From the cell containing the given text, extract its center point as (x, y) coordinate. 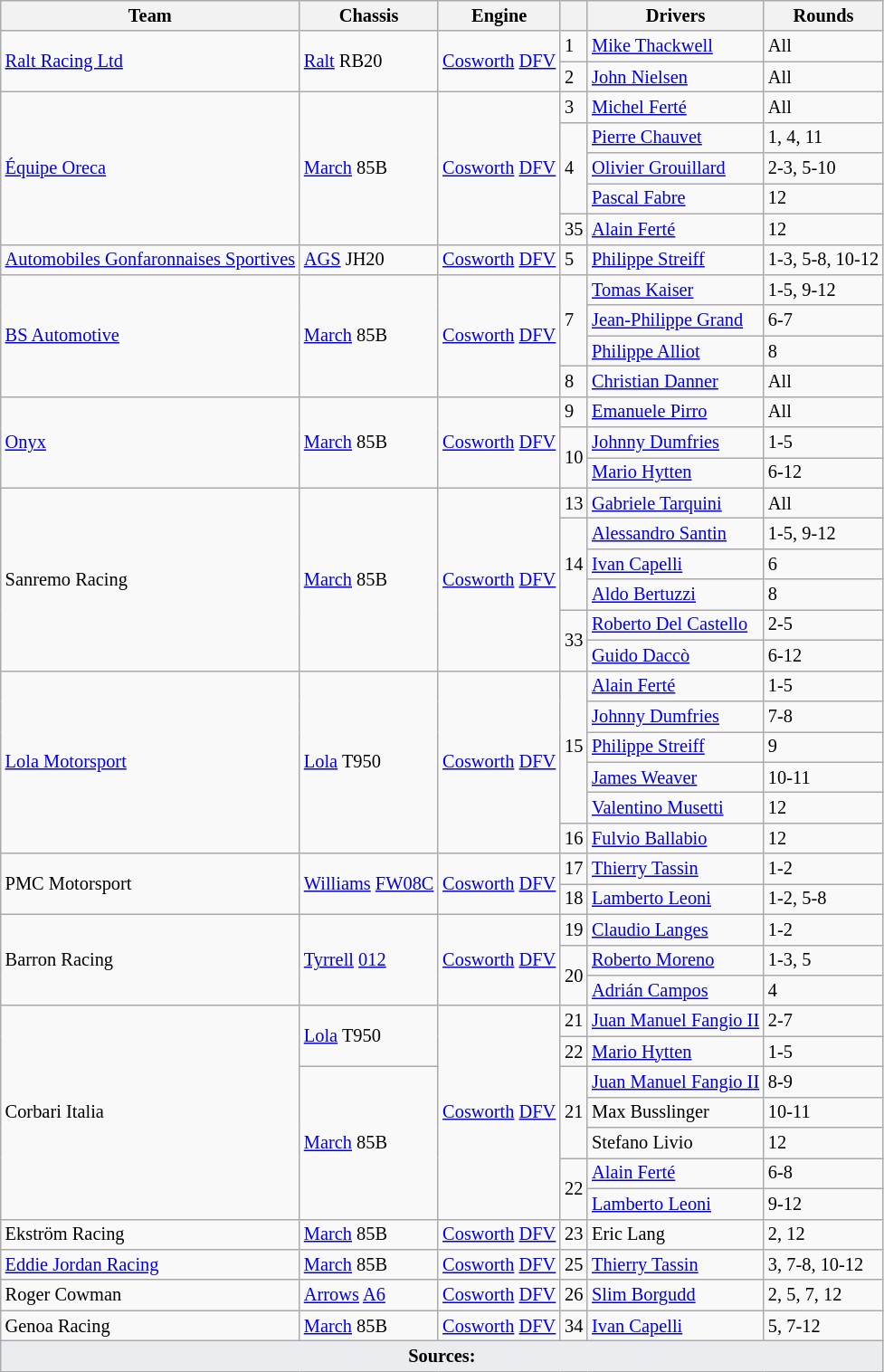
20 (574, 976)
Genoa Racing (150, 1326)
Eddie Jordan Racing (150, 1264)
34 (574, 1326)
5, 7-12 (823, 1326)
3, 7-8, 10-12 (823, 1264)
26 (574, 1295)
Williams FW08C (369, 883)
Roberto Del Castello (675, 624)
7 (574, 320)
15 (574, 747)
Emanuele Pirro (675, 412)
Stefano Livio (675, 1143)
Chassis (369, 15)
Tomas Kaiser (675, 290)
Michel Ferté (675, 107)
25 (574, 1264)
7-8 (823, 716)
9-12 (823, 1204)
Team (150, 15)
2 (574, 77)
3 (574, 107)
2, 5, 7, 12 (823, 1295)
5 (574, 260)
1, 4, 11 (823, 138)
Mike Thackwell (675, 46)
10 (574, 458)
Aldo Bertuzzi (675, 595)
Corbari Italia (150, 1112)
Arrows A6 (369, 1295)
Alessandro Santin (675, 533)
Ekström Racing (150, 1234)
Christian Danner (675, 381)
Sources: (442, 1356)
1-3, 5 (823, 960)
2, 12 (823, 1234)
Rounds (823, 15)
2-7 (823, 1021)
23 (574, 1234)
Sanremo Racing (150, 579)
6 (823, 564)
Jean-Philippe Grand (675, 320)
6-7 (823, 320)
Max Busslinger (675, 1112)
Ralt Racing Ltd (150, 62)
AGS JH20 (369, 260)
33 (574, 639)
Barron Racing (150, 959)
1-3, 5-8, 10-12 (823, 260)
Roberto Moreno (675, 960)
8-9 (823, 1081)
17 (574, 869)
14 (574, 563)
16 (574, 838)
Drivers (675, 15)
Ralt RB20 (369, 62)
PMC Motorsport (150, 883)
Pierre Chauvet (675, 138)
35 (574, 229)
1-2, 5-8 (823, 899)
BS Automotive (150, 335)
James Weaver (675, 777)
Eric Lang (675, 1234)
2-5 (823, 624)
Guido Daccò (675, 655)
Fulvio Ballabio (675, 838)
Valentino Musetti (675, 807)
Roger Cowman (150, 1295)
6-8 (823, 1173)
Engine (499, 15)
John Nielsen (675, 77)
Lola Motorsport (150, 762)
13 (574, 503)
18 (574, 899)
Slim Borgudd (675, 1295)
19 (574, 929)
Gabriele Tarquini (675, 503)
Équipe Oreca (150, 167)
Automobiles Gonfaronnaises Sportives (150, 260)
Pascal Fabre (675, 198)
Philippe Alliot (675, 351)
2-3, 5-10 (823, 168)
Onyx (150, 442)
1 (574, 46)
Claudio Langes (675, 929)
Olivier Grouillard (675, 168)
Adrián Campos (675, 990)
Tyrrell 012 (369, 959)
